Return (X, Y) of the center of cell containing provided text 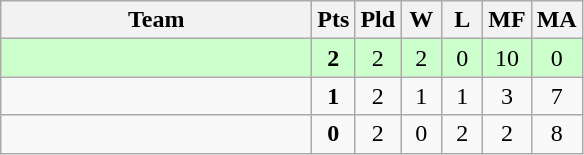
Pld (378, 20)
MF (507, 20)
8 (556, 134)
Pts (334, 20)
10 (507, 58)
MA (556, 20)
7 (556, 96)
Team (156, 20)
W (422, 20)
3 (507, 96)
L (462, 20)
